Search for the cell housing the specified text and yield its [x, y] center coordinate. 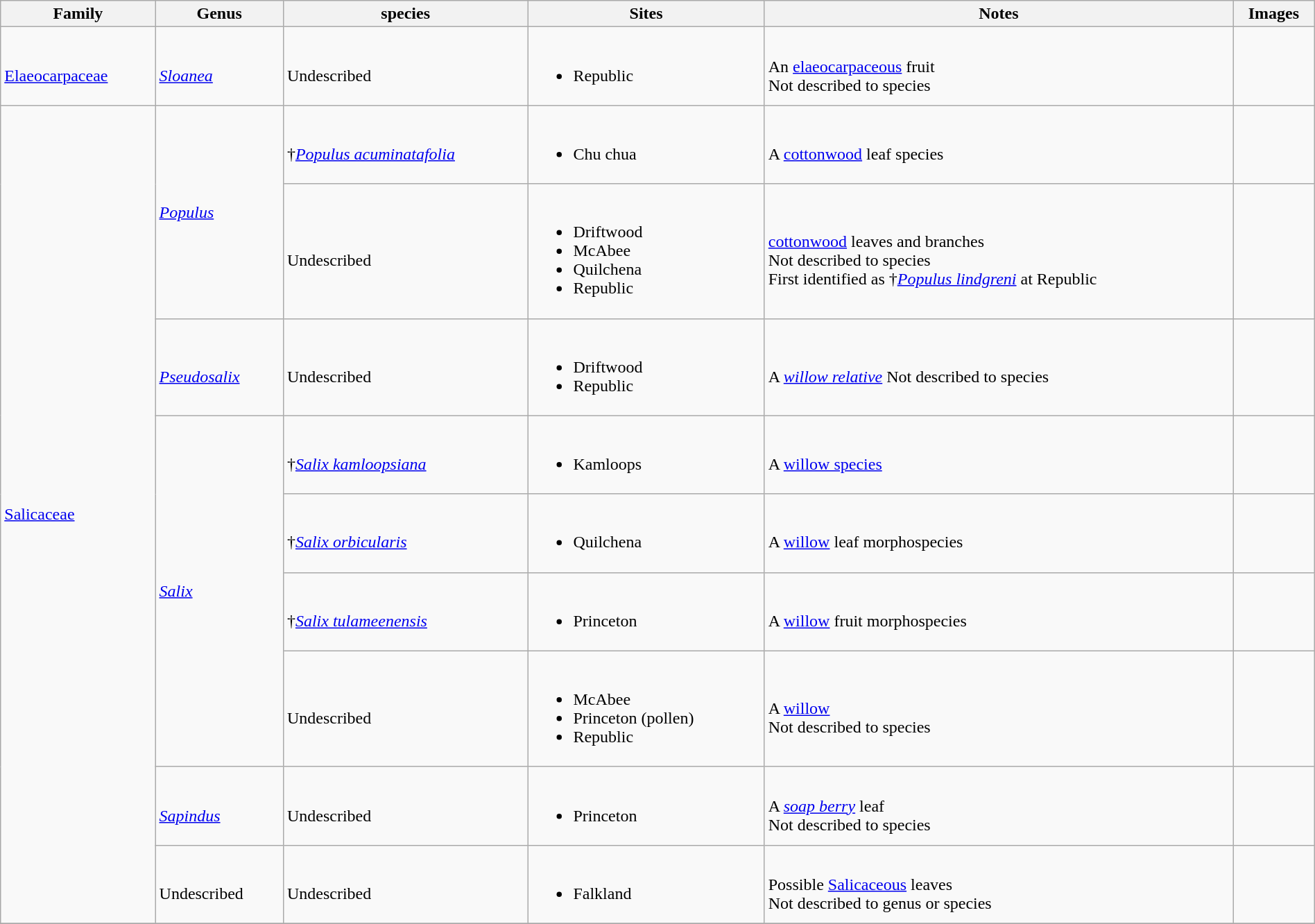
A willow leaf morphospecies [999, 533]
Family [78, 14]
†Salix kamloopsiana [405, 455]
A willow species [999, 455]
Sapindus [219, 806]
An elaeocarpaceous fruitNot described to species [999, 67]
Quilchena [646, 533]
Republic [646, 67]
Populus [219, 212]
McAbeePrinceton (pollen)Republic [646, 709]
A willow relative Not described to species [999, 367]
Genus [219, 14]
Elaeocarpaceae [78, 67]
species [405, 14]
Salicaceae [78, 515]
Pseudosalix [219, 367]
A willow fruit morphospecies [999, 612]
A willowNot described to species [999, 709]
Kamloops [646, 455]
DriftwoodRepublic [646, 367]
Falkland [646, 884]
Possible Salicaceous leavesNot described to genus or species [999, 884]
Chu chua [646, 144]
Notes [999, 14]
†Populus acuminatafolia [405, 144]
A soap berry leafNot described to species [999, 806]
†Salix orbicularis [405, 533]
Sites [646, 14]
cottonwood leaves and branchesNot described to species First identified as †Populus lindgreni at Republic [999, 251]
Images [1274, 14]
†Salix tulameenensis [405, 612]
A cottonwood leaf species [999, 144]
Salix [219, 591]
DriftwoodMcAbeeQuilchenaRepublic [646, 251]
Sloanea [219, 67]
